Return the (x, y) coordinate for the center point of the cell that contains the specified text.  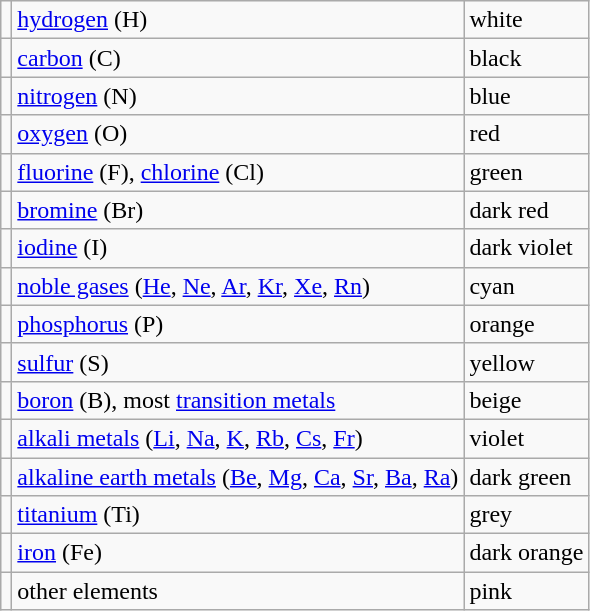
dark red (526, 210)
dark orange (526, 553)
grey (526, 515)
hydrogen (H) (238, 20)
oxygen (O) (238, 134)
red (526, 134)
beige (526, 400)
titanium (Ti) (238, 515)
dark violet (526, 248)
violet (526, 438)
blue (526, 96)
cyan (526, 286)
other elements (238, 591)
alkaline earth metals (Be, Mg, Ca, Sr, Ba, Ra) (238, 477)
black (526, 58)
orange (526, 324)
boron (B), most transition metals (238, 400)
white (526, 20)
noble gases (He, Ne, Ar, Kr, Xe, Rn) (238, 286)
dark green (526, 477)
iodine (I) (238, 248)
phosphorus (P) (238, 324)
bromine (Br) (238, 210)
iron (Fe) (238, 553)
alkali metals (Li, Na, K, Rb, Cs, Fr) (238, 438)
carbon (C) (238, 58)
nitrogen (N) (238, 96)
fluorine (F), chlorine (Cl) (238, 172)
sulfur (S) (238, 362)
yellow (526, 362)
green (526, 172)
pink (526, 591)
